Capture the cell that displays the provided text and extract its [X, Y] central coordinate. 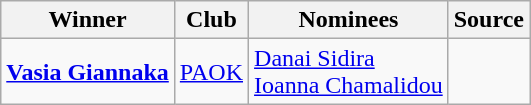
Vasia Giannaka [88, 72]
Danai SidiraIoanna Chamalidou [349, 72]
PAOK [211, 72]
Nominees [349, 20]
Source [488, 20]
Winner [88, 20]
Club [211, 20]
